Scan for the cell matching the given text and deliver its (x, y) coordinate at center. 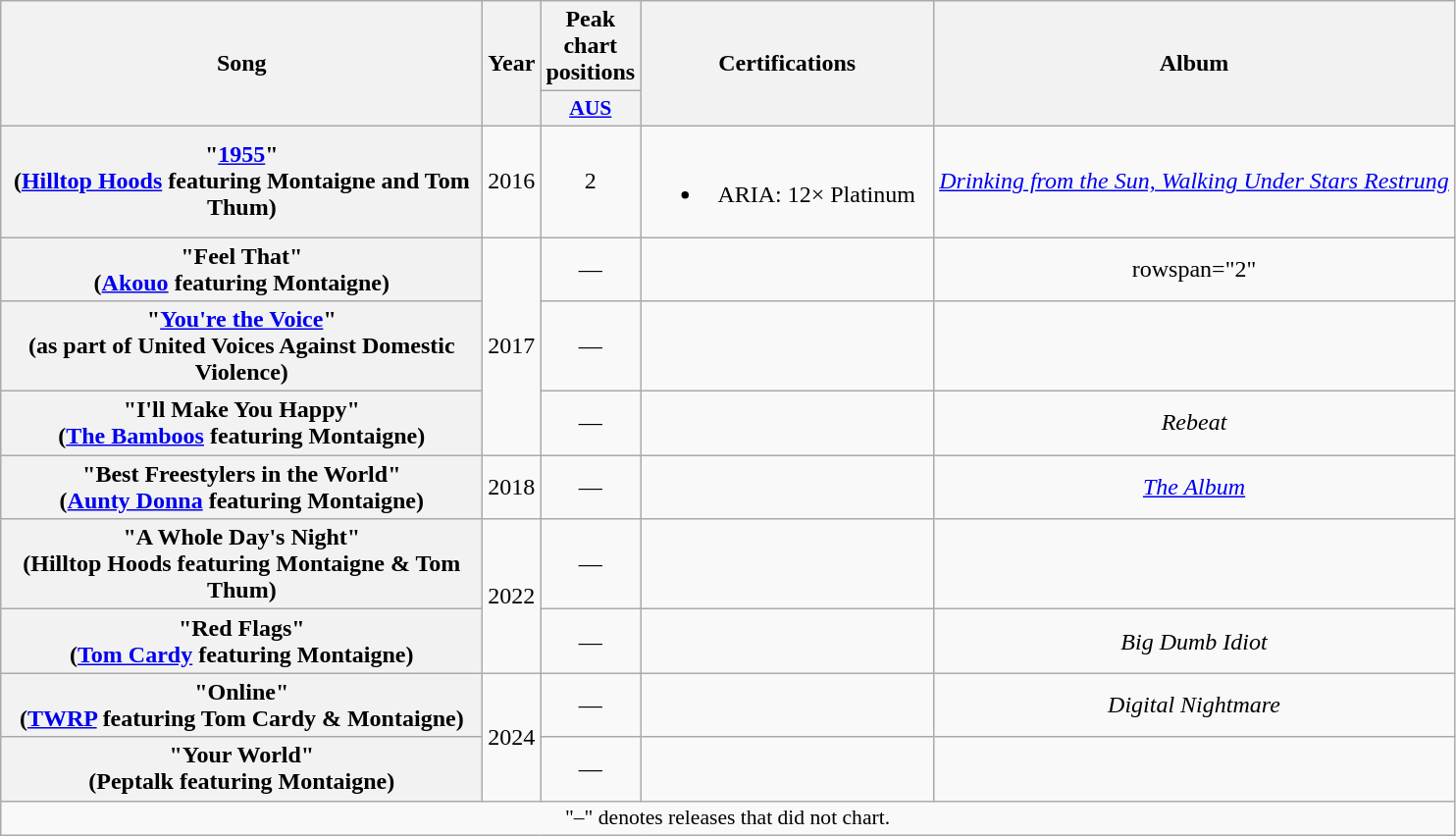
"Red Flags"(Tom Cardy featuring Montaigne) (241, 642)
Drinking from the Sun, Walking Under Stars Restrung (1195, 181)
Certifications (787, 64)
2024 (512, 737)
Rebeat (1195, 424)
Year (512, 64)
2016 (512, 181)
"I'll Make You Happy"(The Bamboos featuring Montaigne) (241, 424)
2 (591, 181)
Album (1195, 64)
Song (241, 64)
"Your World"(Peptalk featuring Montaigne) (241, 769)
2018 (512, 487)
Peak chart positions (591, 46)
AUS (591, 109)
"1955"(Hilltop Hoods featuring Montaigne and Tom Thum) (241, 181)
"–" denotes releases that did not chart. (728, 818)
"A Whole Day's Night"(Hilltop Hoods featuring Montaigne & Tom Thum) (241, 564)
2017 (512, 346)
"You're the Voice"(as part of United Voices Against Domestic Violence) (241, 346)
2022 (512, 597)
Big Dumb Idiot (1195, 642)
rowspan="2" (1195, 269)
The Album (1195, 487)
ARIA: 12× Platinum (787, 181)
"Feel That"(Akouo featuring Montaigne) (241, 269)
"Online"(TWRP featuring Tom Cardy & Montaigne) (241, 705)
"Best Freestylers in the World"(Aunty Donna featuring Montaigne) (241, 487)
Digital Nightmare (1195, 705)
